Provide the [x, y] coordinate of the cell's center where the given text is located.  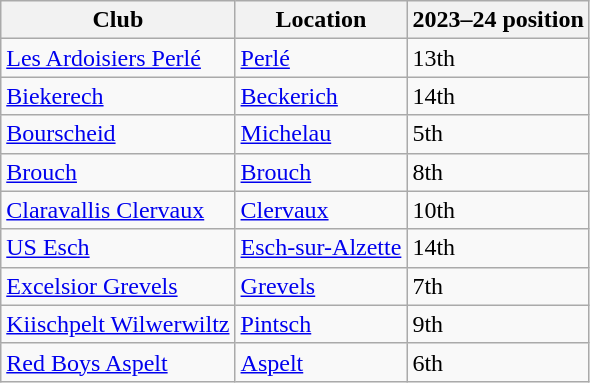
Club [118, 20]
Excelsior Grevels [118, 286]
Biekerech [118, 96]
Grevels [321, 286]
9th [498, 324]
US Esch [118, 248]
8th [498, 172]
Bourscheid [118, 134]
Red Boys Aspelt [118, 362]
5th [498, 134]
Les Ardoisiers Perlé [118, 58]
13th [498, 58]
6th [498, 362]
Michelau [321, 134]
Esch-sur-Alzette [321, 248]
Beckerich [321, 96]
7th [498, 286]
10th [498, 210]
Perlé [321, 58]
Aspelt [321, 362]
Location [321, 20]
2023–24 position [498, 20]
Kiischpelt Wilwerwiltz [118, 324]
Pintsch [321, 324]
Clervaux [321, 210]
Claravallis Clervaux [118, 210]
